Return the (x, y) coordinate for the center point of the cell that contains the specified text.  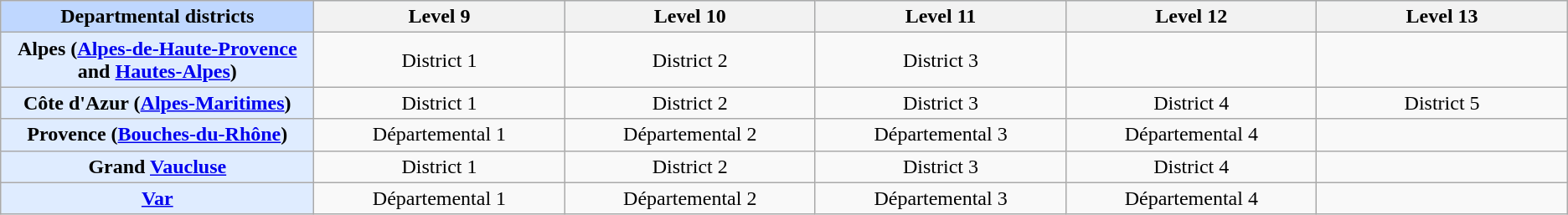
Côte d'Azur (Alpes-Maritimes) (157, 103)
Alpes (Alpes-de-Haute-Provence and Hautes-Alpes) (157, 60)
Level 10 (690, 17)
Provence (Bouches-du-Rhône) (157, 135)
Level 13 (1442, 17)
Var (157, 198)
Level 9 (439, 17)
District 5 (1442, 103)
Departmental districts (157, 17)
Grand Vaucluse (157, 166)
Level 12 (1191, 17)
Level 11 (940, 17)
